Determine the (x, y) coordinate at the center of the cell enclosing the given text.  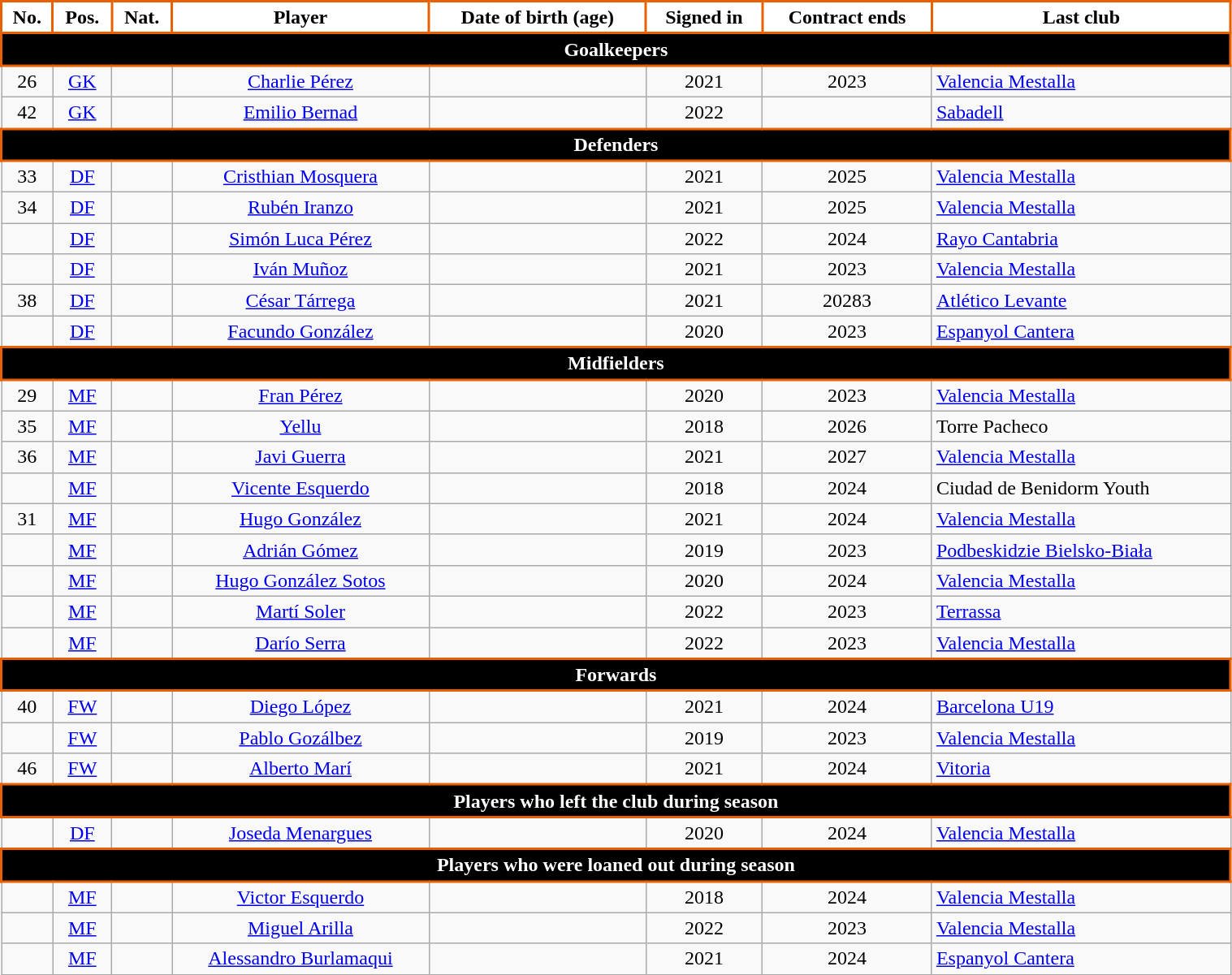
Atlético Levante (1081, 300)
Simón Luca Pérez (300, 239)
Charlie Pérez (300, 81)
Darío Serra (300, 643)
Terrassa (1081, 611)
Adrián Gómez (300, 550)
Javi Guerra (300, 457)
Forwards (616, 675)
20283 (848, 300)
29 (28, 395)
Hugo González Sotos (300, 580)
Contract ends (848, 18)
Cristhian Mosquera (300, 177)
42 (28, 112)
Nat. (142, 18)
Podbeskidzie Bielsko-Biała (1081, 550)
Fran Pérez (300, 395)
Player (300, 18)
Alessandro Burlamaqui (300, 959)
35 (28, 426)
38 (28, 300)
Sabadell (1081, 112)
Yellu (300, 426)
Alberto Marí (300, 770)
40 (28, 706)
Goalkeepers (616, 50)
Date of birth (age) (538, 18)
2027 (848, 457)
Pos. (82, 18)
2026 (848, 426)
34 (28, 208)
Barcelona U19 (1081, 706)
Diego López (300, 706)
Rubén Iranzo (300, 208)
33 (28, 177)
Last club (1081, 18)
Players who were loaned out during season (616, 865)
Signed in (703, 18)
Joseda Menargues (300, 833)
46 (28, 770)
Vitoria (1081, 770)
Pablo Gozálbez (300, 738)
Ciudad de Benidorm Youth (1081, 488)
Victor Esquerdo (300, 896)
Emilio Bernad (300, 112)
No. (28, 18)
Midfielders (616, 364)
36 (28, 457)
Torre Pacheco (1081, 426)
Vicente Esquerdo (300, 488)
Miguel Arilla (300, 928)
Defenders (616, 145)
Martí Soler (300, 611)
26 (28, 81)
Rayo Cantabria (1081, 239)
Hugo González (300, 519)
Facundo González (300, 331)
31 (28, 519)
Players who left the club during season (616, 801)
Iván Muñoz (300, 270)
César Tárrega (300, 300)
